Capture the cell that displays the provided text and extract its (X, Y) central coordinate. 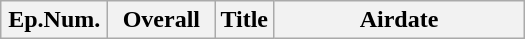
Airdate (398, 20)
Ep.Num. (54, 20)
Title (244, 20)
Overall (162, 20)
